Return the [x, y] coordinate for the center point of the cell that contains the specified text.  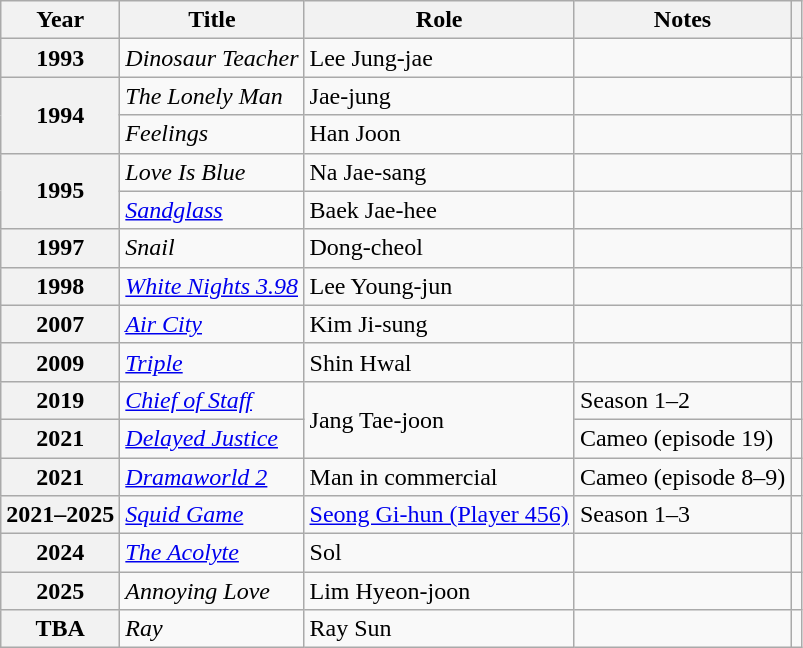
Lim Hyeon-joon [439, 591]
Chief of Staff [212, 400]
Delayed Justice [212, 438]
Sol [439, 553]
1997 [60, 248]
Year [60, 20]
Dinosaur Teacher [212, 58]
2025 [60, 591]
Cameo (episode 19) [682, 438]
2021–2025 [60, 515]
TBA [60, 629]
Kim Ji-sung [439, 324]
Love Is Blue [212, 172]
Lee Young-jun [439, 286]
Role [439, 20]
Man in commercial [439, 477]
Squid Game [212, 515]
Baek Jae-hee [439, 210]
Na Jae-sang [439, 172]
1994 [60, 115]
The Lonely Man [212, 96]
White Nights 3.98 [212, 286]
1995 [60, 191]
Jang Tae-joon [439, 419]
Triple [212, 362]
1998 [60, 286]
Ray Sun [439, 629]
2019 [60, 400]
Annoying Love [212, 591]
Notes [682, 20]
Snail [212, 248]
Title [212, 20]
Air City [212, 324]
Season 1–2 [682, 400]
The Acolyte [212, 553]
Jae-jung [439, 96]
Dong-cheol [439, 248]
Shin Hwal [439, 362]
1993 [60, 58]
Seong Gi-hun (Player 456) [439, 515]
2024 [60, 553]
2007 [60, 324]
Season 1–3 [682, 515]
Lee Jung-jae [439, 58]
Sandglass [212, 210]
Dramaworld 2 [212, 477]
Han Joon [439, 134]
Feelings [212, 134]
2009 [60, 362]
Ray [212, 629]
Cameo (episode 8–9) [682, 477]
